Output the [x, y] coordinate of the center of the cell containing the given text.  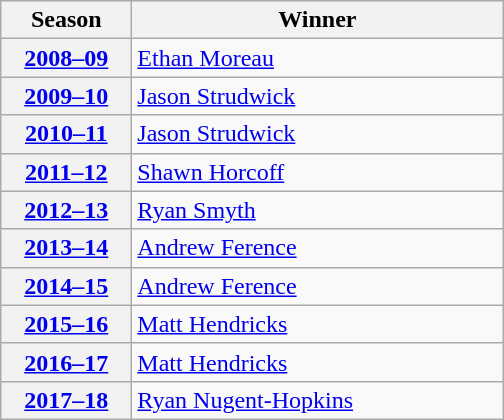
2011–12 [66, 172]
2015–16 [66, 324]
2016–17 [66, 362]
Ryan Nugent-Hopkins [318, 400]
2014–15 [66, 286]
2013–14 [66, 248]
Shawn Horcoff [318, 172]
Season [66, 20]
2017–18 [66, 400]
2008–09 [66, 58]
2010–11 [66, 134]
2012–13 [66, 210]
2009–10 [66, 96]
Ryan Smyth [318, 210]
Ethan Moreau [318, 58]
Winner [318, 20]
